Locate the cell with the specified text and output its (x, y) center coordinate. 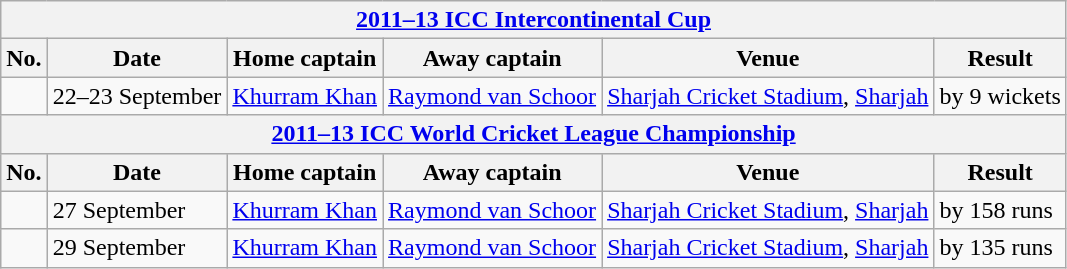
by 9 wickets (1000, 96)
27 September (137, 210)
22–23 September (137, 96)
by 158 runs (1000, 210)
by 135 runs (1000, 248)
2011–13 ICC Intercontinental Cup (534, 20)
29 September (137, 248)
2011–13 ICC World Cricket League Championship (534, 134)
